From the cell containing the given text, extract its center point as [x, y] coordinate. 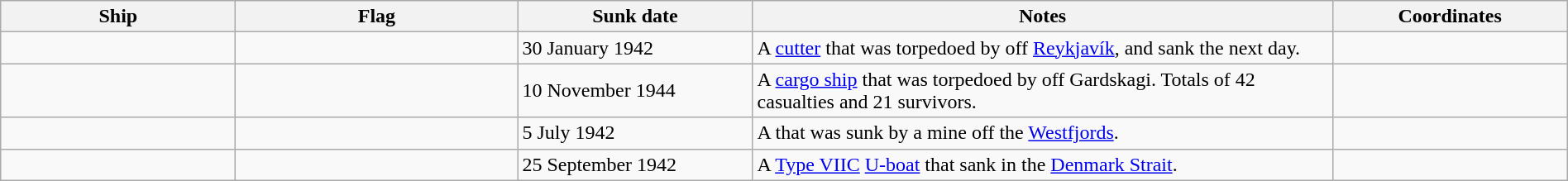
25 September 1942 [635, 164]
Ship [118, 17]
Notes [1042, 17]
Coordinates [1450, 17]
Sunk date [635, 17]
A cargo ship that was torpedoed by off Gardskagi. Totals of 42 casualties and 21 survivors. [1042, 91]
A cutter that was torpedoed by off Reykjavík, and sank the next day. [1042, 48]
Flag [377, 17]
A that was sunk by a mine off the Westfjords. [1042, 133]
A Type VIIC U-boat that sank in the Denmark Strait. [1042, 164]
30 January 1942 [635, 48]
10 November 1944 [635, 91]
5 July 1942 [635, 133]
